Extract the (X, Y) coordinate from the center of the cell holding the provided text.  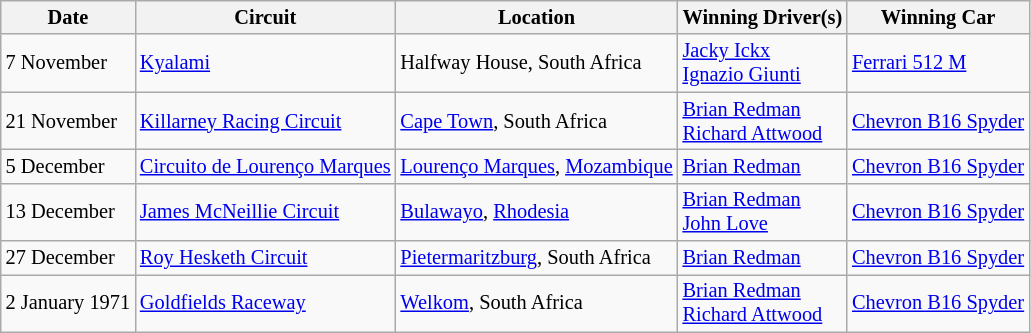
Lourenço Marques, Mozambique (537, 166)
Goldfields Raceway (266, 303)
7 November (68, 63)
Ferrari 512 M (938, 63)
Jacky Ickx Ignazio Giunti (763, 63)
13 December (68, 212)
Bulawayo, Rhodesia (537, 212)
27 December (68, 258)
Killarney Racing Circuit (266, 121)
Circuito de Lourenço Marques (266, 166)
Roy Hesketh Circuit (266, 258)
Brian Redman John Love (763, 212)
Cape Town, South Africa (537, 121)
2 January 1971 (68, 303)
21 November (68, 121)
Circuit (266, 17)
Location (537, 17)
James McNeillie Circuit (266, 212)
Welkom, South Africa (537, 303)
5 December (68, 166)
Date (68, 17)
Winning Car (938, 17)
Pietermaritzburg, South Africa (537, 258)
Kyalami (266, 63)
Halfway House, South Africa (537, 63)
Winning Driver(s) (763, 17)
